Output the [x, y] coordinate of the center of the cell containing the given text.  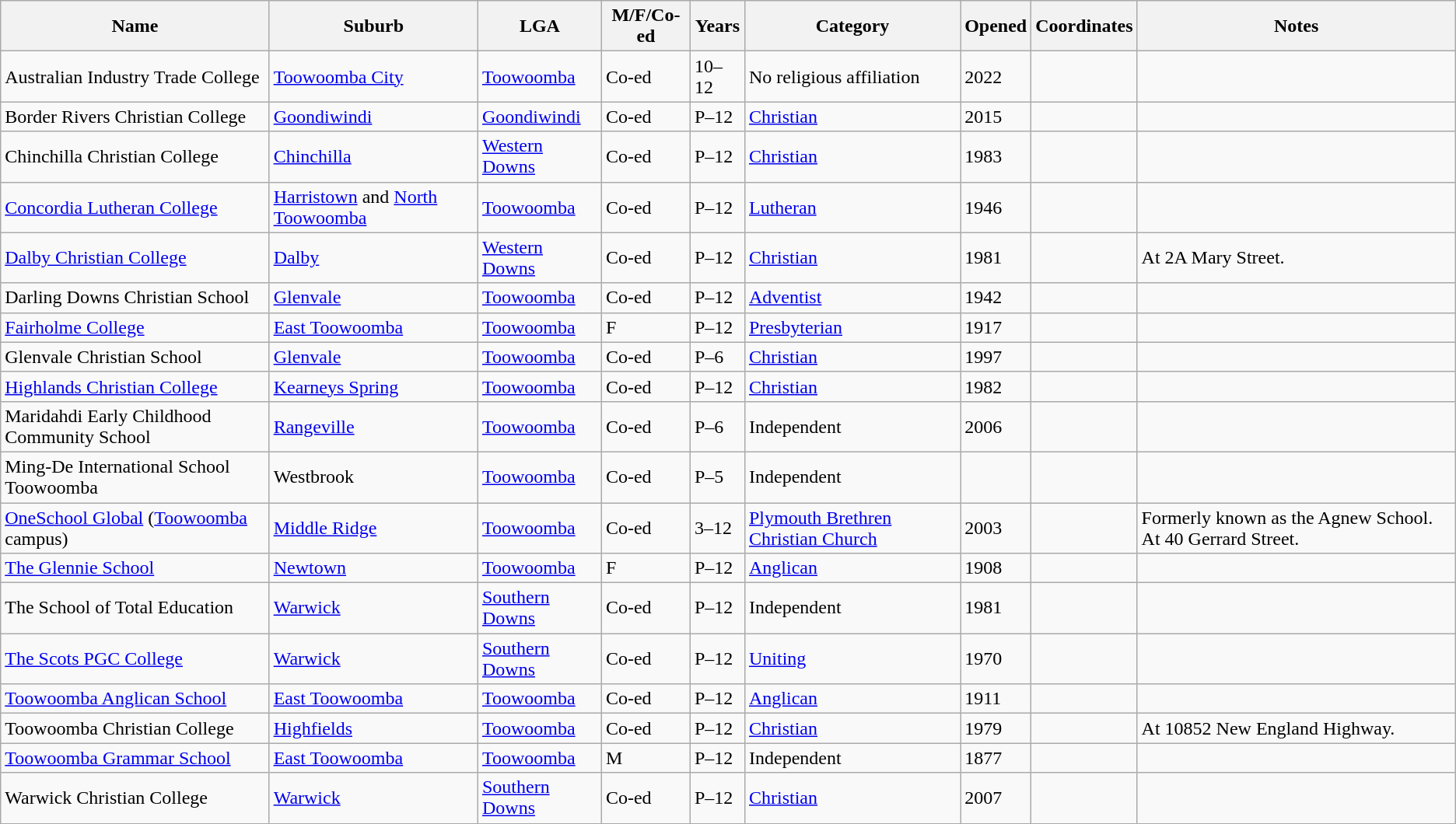
Toowoomba City [373, 76]
M/F/Co-ed [646, 26]
Newtown [373, 568]
1911 [996, 699]
Presbyterian [852, 327]
1917 [996, 327]
1997 [996, 357]
1979 [996, 728]
At 10852 New England Highway. [1296, 728]
Uniting [852, 659]
Maridahdi Early Childhood Community School [135, 426]
Category [852, 26]
Adventist [852, 298]
P–5 [717, 477]
1942 [996, 298]
No religious affiliation [852, 76]
Chinchilla [373, 157]
Notes [1296, 26]
1877 [996, 758]
Toowoomba Grammar School [135, 758]
Highfields [373, 728]
1970 [996, 659]
The Glennie School [135, 568]
3–12 [717, 527]
Westbrook [373, 477]
2006 [996, 426]
Plymouth Brethren Christian Church [852, 527]
Darling Downs Christian School [135, 298]
Name [135, 26]
Kearneys Spring [373, 386]
Opened [996, 26]
Chinchilla Christian College [135, 157]
1946 [996, 207]
1983 [996, 157]
Harristown and North Toowoomba [373, 207]
Border Rivers Christian College [135, 117]
Australian Industry Trade College [135, 76]
Coordinates [1084, 26]
Concordia Lutheran College [135, 207]
1908 [996, 568]
OneSchool Global (Toowoomba campus) [135, 527]
Dalby Christian College [135, 258]
The Scots PGC College [135, 659]
Toowoomba Christian College [135, 728]
LGA [540, 26]
Lutheran [852, 207]
2003 [996, 527]
M [646, 758]
2007 [996, 798]
Toowoomba Anglican School [135, 699]
1982 [996, 386]
The School of Total Education [135, 608]
At 2A Mary Street. [1296, 258]
Formerly known as the Agnew School. At 40 Gerrard Street. [1296, 527]
10–12 [717, 76]
Years [717, 26]
Warwick Christian College [135, 798]
Highlands Christian College [135, 386]
2022 [996, 76]
Suburb [373, 26]
Fairholme College [135, 327]
Middle Ridge [373, 527]
Ming-De International School Toowoomba [135, 477]
Rangeville [373, 426]
Glenvale Christian School [135, 357]
2015 [996, 117]
Dalby [373, 258]
